Identify which cell holds the provided text, then report its [x, y] central coordinate. 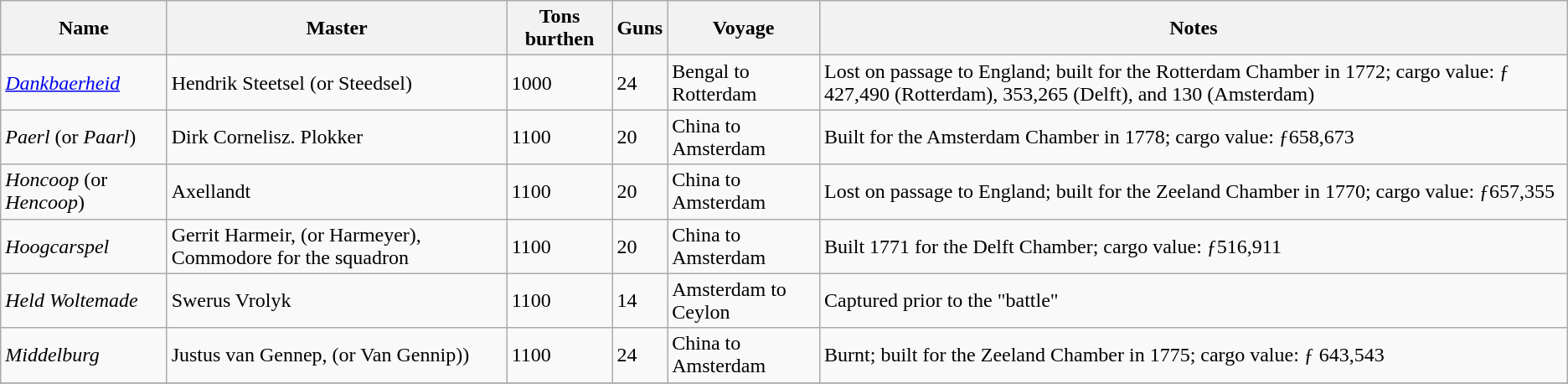
1000 [560, 82]
Held Woltemade [84, 300]
Hendrik Steetsel (or Steedsel) [337, 82]
Burnt; built for the Zeeland Chamber in 1775; cargo value: ƒ 643,543 [1194, 355]
Built 1771 for the Delft Chamber; cargo value: ƒ516,911 [1194, 246]
Middelburg [84, 355]
Bengal to Rotterdam [744, 82]
Honcoop (or Hencoop) [84, 191]
Amsterdam to Ceylon [744, 300]
Master [337, 29]
Axellandt [337, 191]
Name [84, 29]
Captured prior to the "battle" [1194, 300]
Dankbaerheid [84, 82]
Gerrit Harmeir, (or Harmeyer), Commodore for the squadron [337, 246]
Dirk Cornelisz. Plokker [337, 138]
Notes [1194, 29]
Guns [640, 29]
Tons burthen [560, 29]
Lost on passage to England; built for the Rotterdam Chamber in 1772; cargo value: ƒ 427,490 (Rotterdam), 353,265 (Delft), and 130 (Amsterdam) [1194, 82]
Justus van Gennep, (or Van Gennip)) [337, 355]
Voyage [744, 29]
Hoogcarspel [84, 246]
Paerl (or Paarl) [84, 138]
Built for the Amsterdam Chamber in 1778; cargo value: ƒ658,673 [1194, 138]
Lost on passage to England; built for the Zeeland Chamber in 1770; cargo value: ƒ657,355 [1194, 191]
14 [640, 300]
Swerus Vrolyk [337, 300]
